Search for the cell housing the specified text and yield its (x, y) center coordinate. 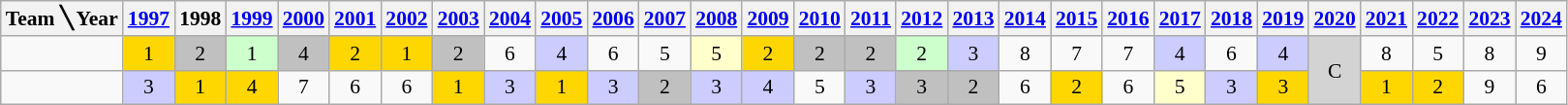
2009 (767, 18)
2023 (1490, 18)
2016 (1127, 18)
2005 (562, 18)
2007 (664, 18)
2019 (1282, 18)
Team ╲ Year (62, 18)
2021 (1387, 18)
2020 (1335, 18)
1998 (200, 18)
2008 (717, 18)
2001 (354, 18)
2015 (1077, 18)
2012 (922, 18)
2003 (459, 18)
1999 (252, 18)
2017 (1180, 18)
2022 (1437, 18)
2010 (819, 18)
2013 (972, 18)
2004 (509, 18)
2011 (871, 18)
2018 (1232, 18)
2006 (612, 18)
2000 (304, 18)
C (1335, 70)
1997 (149, 18)
2002 (407, 18)
2024 (1542, 18)
2014 (1025, 18)
